Extract the (X, Y) coordinate from the center of the cell holding the provided text.  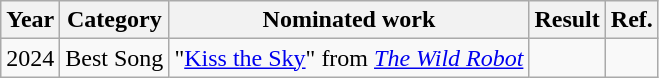
Ref. (632, 20)
2024 (30, 58)
Best Song (114, 58)
Nominated work (349, 20)
Category (114, 20)
Result (567, 20)
Year (30, 20)
"Kiss the Sky" from The Wild Robot (349, 58)
